Locate the cell with the specified text and output its [X, Y] center coordinate. 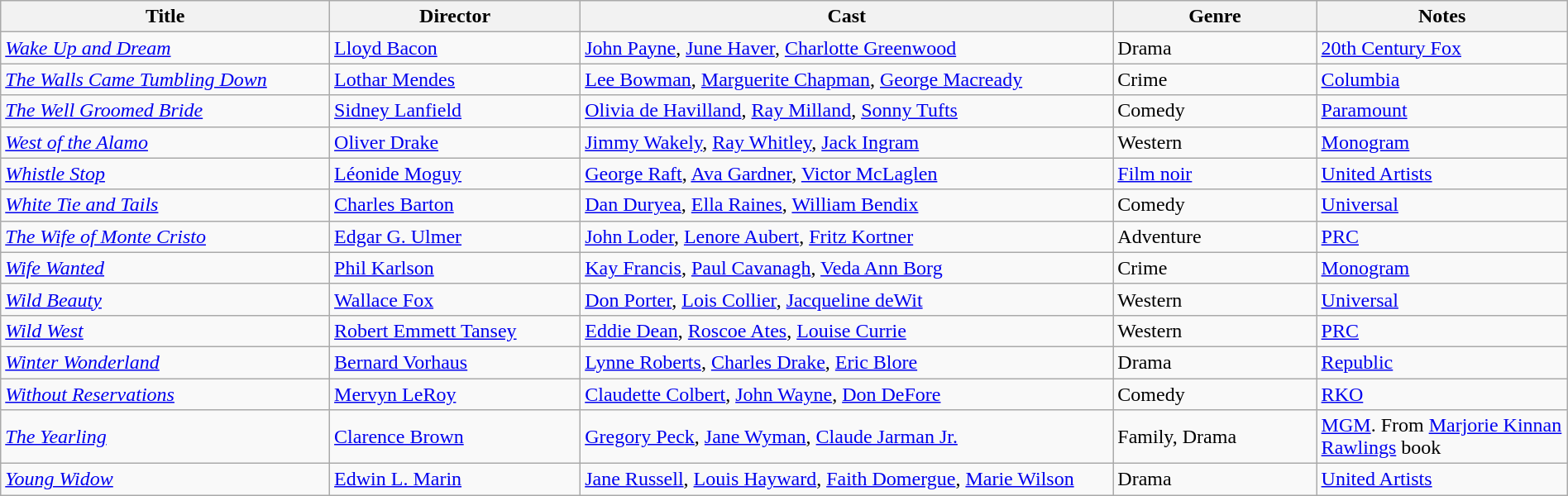
The Yearling [165, 436]
White Tie and Tails [165, 205]
Lothar Mendes [455, 79]
Whistle Stop [165, 174]
Clarence Brown [455, 436]
Title [165, 17]
Winter Wonderland [165, 362]
The Walls Came Tumbling Down [165, 79]
Genre [1215, 17]
West of the Alamo [165, 142]
Sidney Lanfield [455, 111]
Lee Bowman, Marguerite Chapman, George Macready [847, 79]
20th Century Fox [1442, 48]
Young Widow [165, 479]
Wallace Fox [455, 299]
Wild West [165, 331]
Wake Up and Dream [165, 48]
Edwin L. Marin [455, 479]
Columbia [1442, 79]
Mervyn LeRoy [455, 394]
Without Reservations [165, 394]
George Raft, Ava Gardner, Victor McLaglen [847, 174]
Wife Wanted [165, 268]
Robert Emmett Tansey [455, 331]
Dan Duryea, Ella Raines, William Bendix [847, 205]
Edgar G. Ulmer [455, 236]
MGM. From Marjorie Kinnan Rawlings book [1442, 436]
Jimmy Wakely, Ray Whitley, Jack Ingram [847, 142]
Wild Beauty [165, 299]
Cast [847, 17]
Charles Barton [455, 205]
Notes [1442, 17]
Adventure [1215, 236]
John Loder, Lenore Aubert, Fritz Kortner [847, 236]
Claudette Colbert, John Wayne, Don DeFore [847, 394]
Republic [1442, 362]
Bernard Vorhaus [455, 362]
Olivia de Havilland, Ray Milland, Sonny Tufts [847, 111]
Don Porter, Lois Collier, Jacqueline deWit [847, 299]
Léonide Moguy [455, 174]
The Well Groomed Bride [165, 111]
Paramount [1442, 111]
Lloyd Bacon [455, 48]
Jane Russell, Louis Hayward, Faith Domergue, Marie Wilson [847, 479]
Eddie Dean, Roscoe Ates, Louise Currie [847, 331]
The Wife of Monte Cristo [165, 236]
Gregory Peck, Jane Wyman, Claude Jarman Jr. [847, 436]
Phil Karlson [455, 268]
Film noir [1215, 174]
John Payne, June Haver, Charlotte Greenwood [847, 48]
Family, Drama [1215, 436]
Oliver Drake [455, 142]
Director [455, 17]
Kay Francis, Paul Cavanagh, Veda Ann Borg [847, 268]
Lynne Roberts, Charles Drake, Eric Blore [847, 362]
RKO [1442, 394]
